Provide the [X, Y] coordinate of the cell's center where the given text is located.  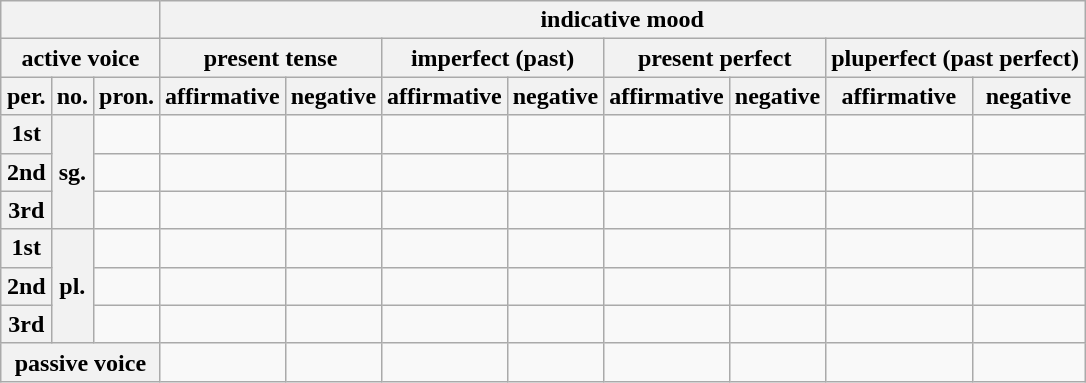
indicative mood [622, 20]
pluperfect (past perfect) [956, 58]
per. [26, 96]
passive voice [80, 362]
no. [72, 96]
pron. [127, 96]
present perfect [715, 58]
sg. [72, 172]
pl. [72, 286]
present tense [271, 58]
active voice [80, 58]
imperfect (past) [493, 58]
